Determine the (x, y) coordinate at the center of the cell enclosing the given text.  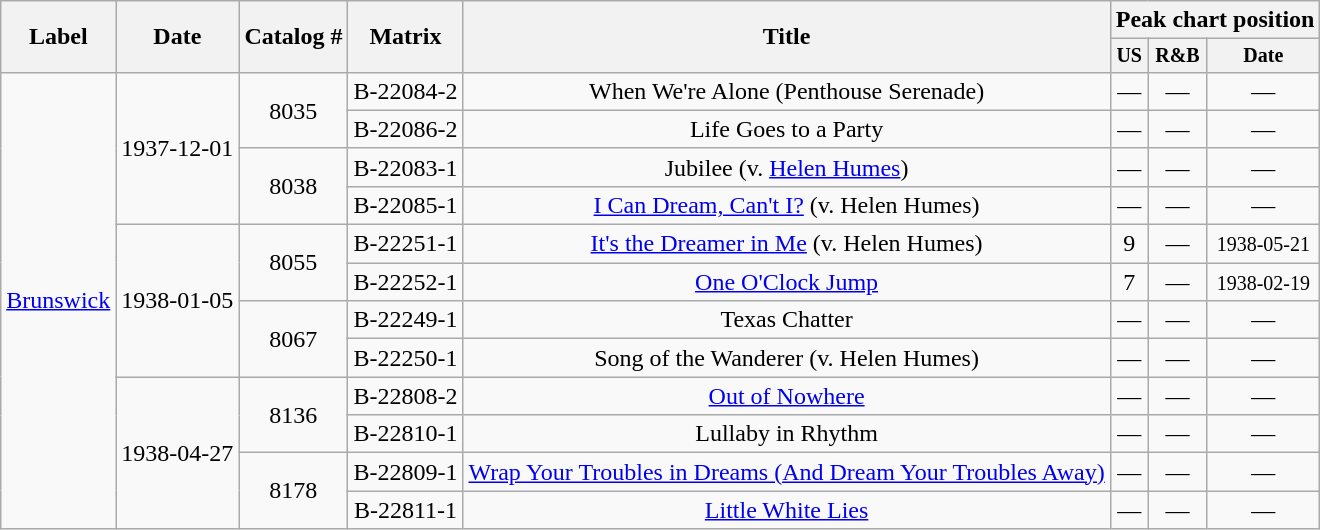
Life Goes to a Party (786, 129)
B-22084-2 (406, 91)
B-22083-1 (406, 167)
B-22251-1 (406, 244)
8178 (294, 491)
Label (58, 37)
Little White Lies (786, 510)
It's the Dreamer in Me (v. Helen Humes) (786, 244)
Song of the Wanderer (v. Helen Humes) (786, 358)
Wrap Your Troubles in Dreams (And Dream Your Troubles Away) (786, 472)
B-22809-1 (406, 472)
Peak chart position (1215, 20)
When We're Alone (Penthouse Serenade) (786, 91)
Texas Chatter (786, 320)
8035 (294, 110)
B-22085-1 (406, 205)
Out of Nowhere (786, 396)
Title (786, 37)
Brunswick (58, 300)
Jubilee (v. Helen Humes) (786, 167)
8038 (294, 186)
1938-02-19 (1264, 282)
9 (1129, 244)
B-22810-1 (406, 434)
B-22250-1 (406, 358)
US (1129, 56)
1937-12-01 (178, 148)
B-22808-2 (406, 396)
1938-04-27 (178, 453)
B-22252-1 (406, 282)
1938-01-05 (178, 301)
B-22811-1 (406, 510)
7 (1129, 282)
8055 (294, 263)
Matrix (406, 37)
One O'Clock Jump (786, 282)
B-22086-2 (406, 129)
I Can Dream, Can't I? (v. Helen Humes) (786, 205)
8067 (294, 339)
R&B (1177, 56)
1938-05-21 (1264, 244)
Catalog # (294, 37)
B-22249-1 (406, 320)
8136 (294, 415)
Lullaby in Rhythm (786, 434)
